Search for the cell housing the specified text and yield its (X, Y) center coordinate. 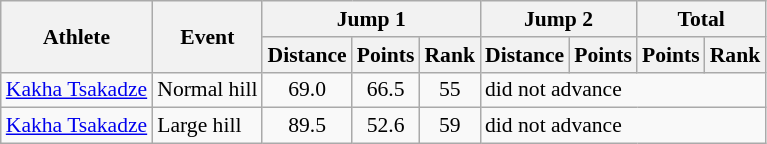
52.6 (386, 126)
55 (450, 90)
Total (701, 19)
59 (450, 126)
89.5 (306, 126)
Jump 2 (558, 19)
Athlete (76, 36)
Large hill (207, 126)
Event (207, 36)
Jump 1 (371, 19)
69.0 (306, 90)
66.5 (386, 90)
Normal hill (207, 90)
